Pinpoint the cell where the given text exists, returning its (X, Y) midpoint coordinate. 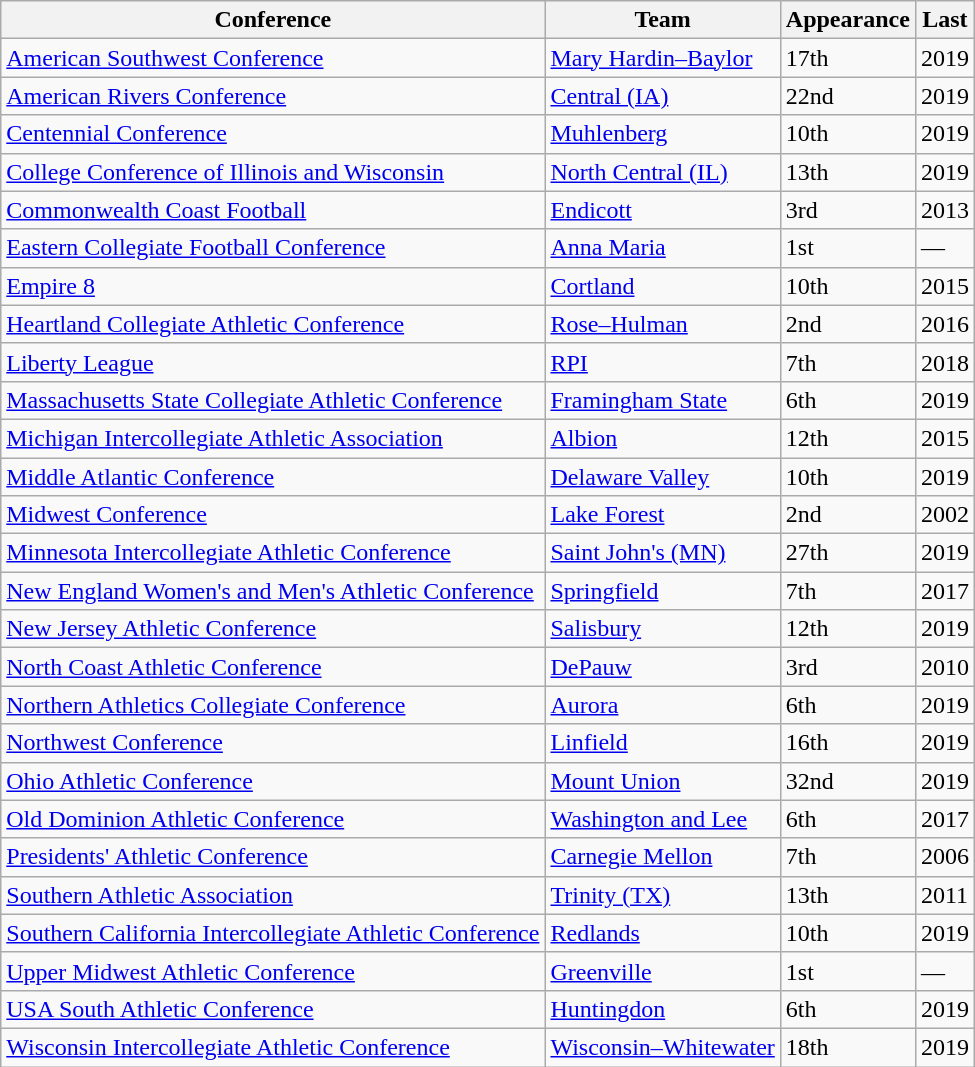
DePauw (662, 667)
2002 (944, 515)
Greenville (662, 971)
Liberty League (273, 362)
Northwest Conference (273, 743)
Northern Athletics Collegiate Conference (273, 705)
Central (IA) (662, 96)
RPI (662, 362)
American Southwest Conference (273, 58)
Anna Maria (662, 248)
Albion (662, 438)
Mary Hardin–Baylor (662, 58)
2006 (944, 857)
Salisbury (662, 629)
Upper Midwest Athletic Conference (273, 971)
Redlands (662, 933)
Michigan Intercollegiate Athletic Association (273, 438)
Saint John's (MN) (662, 553)
Midwest Conference (273, 515)
Centennial Conference (273, 134)
Lake Forest (662, 515)
Wisconsin–Whitewater (662, 1047)
North Central (IL) (662, 172)
Massachusetts State Collegiate Athletic Conference (273, 400)
Minnesota Intercollegiate Athletic Conference (273, 553)
Old Dominion Athletic Conference (273, 819)
2016 (944, 324)
Aurora (662, 705)
2010 (944, 667)
Washington and Lee (662, 819)
Mount Union (662, 781)
Carnegie Mellon (662, 857)
Commonwealth Coast Football (273, 210)
Southern Athletic Association (273, 895)
Huntingdon (662, 1009)
Conference (273, 20)
22nd (848, 96)
2013 (944, 210)
Team (662, 20)
Middle Atlantic Conference (273, 477)
Presidents' Athletic Conference (273, 857)
Eastern Collegiate Football Conference (273, 248)
17th (848, 58)
Linfield (662, 743)
Wisconsin Intercollegiate Athletic Conference (273, 1047)
Last (944, 20)
32nd (848, 781)
College Conference of Illinois and Wisconsin (273, 172)
New Jersey Athletic Conference (273, 629)
Endicott (662, 210)
2011 (944, 895)
Ohio Athletic Conference (273, 781)
Framingham State (662, 400)
Springfield (662, 591)
American Rivers Conference (273, 96)
2018 (944, 362)
New England Women's and Men's Athletic Conference (273, 591)
Empire 8 (273, 286)
USA South Athletic Conference (273, 1009)
18th (848, 1047)
Delaware Valley (662, 477)
27th (848, 553)
Rose–Hulman (662, 324)
Appearance (848, 20)
North Coast Athletic Conference (273, 667)
Southern California Intercollegiate Athletic Conference (273, 933)
16th (848, 743)
Cortland (662, 286)
Muhlenberg (662, 134)
Trinity (TX) (662, 895)
Heartland Collegiate Athletic Conference (273, 324)
